Pinpoint the cell where the given text exists, returning its [X, Y] midpoint coordinate. 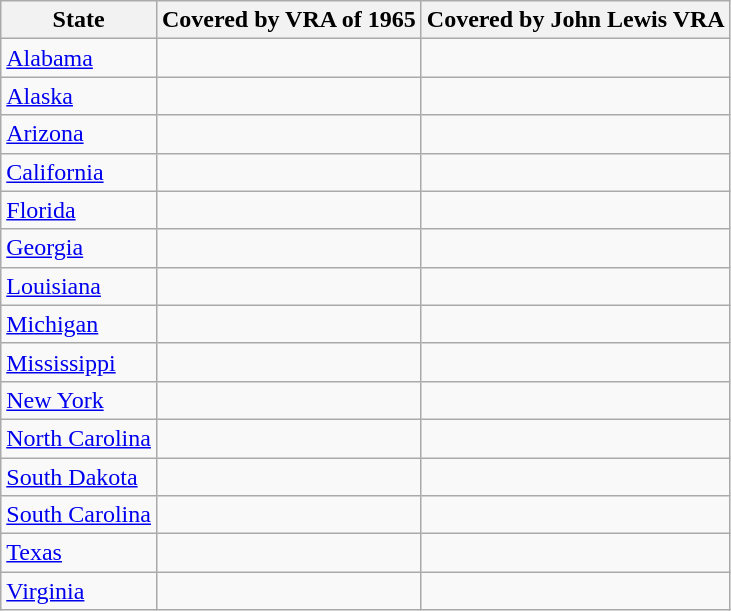
Mississippi [79, 362]
Virginia [79, 591]
Michigan [79, 324]
South Carolina [79, 515]
Alabama [79, 58]
Covered by VRA of 1965 [288, 20]
North Carolina [79, 438]
New York [79, 400]
California [79, 172]
Alaska [79, 96]
State [79, 20]
South Dakota [79, 477]
Georgia [79, 248]
Florida [79, 210]
Texas [79, 553]
Covered by John Lewis VRA [576, 20]
Louisiana [79, 286]
Arizona [79, 134]
